Output the (x, y) coordinate of the center of the cell containing the given text.  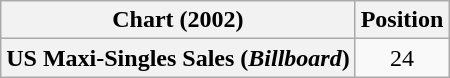
US Maxi-Singles Sales (Billboard) (178, 58)
Position (402, 20)
Chart (2002) (178, 20)
24 (402, 58)
